Pinpoint the cell where the given text exists, returning its [x, y] midpoint coordinate. 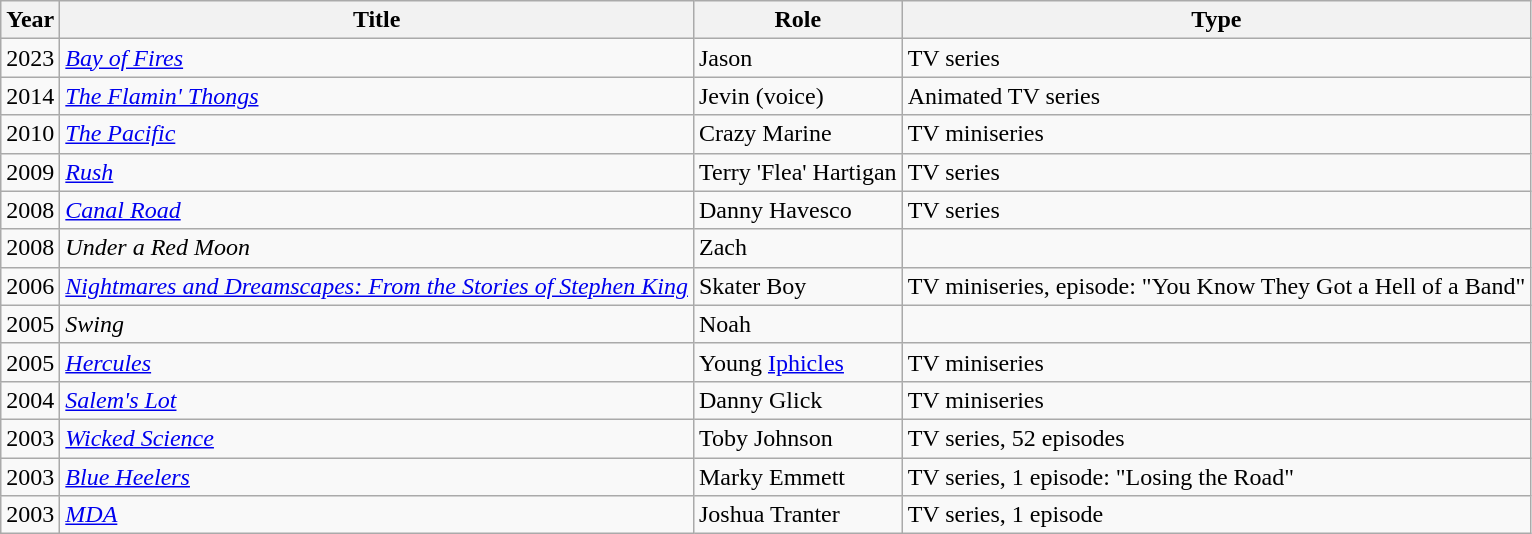
Joshua Tranter [798, 515]
Toby Johnson [798, 438]
Zach [798, 248]
Skater Boy [798, 286]
2023 [30, 58]
Nightmares and Dreamscapes: From the Stories of Stephen King [377, 286]
2010 [30, 134]
Danny Glick [798, 400]
Jason [798, 58]
Blue Heelers [377, 477]
Year [30, 20]
Noah [798, 324]
2009 [30, 172]
The Pacific [377, 134]
Danny Havesco [798, 210]
Under a Red Moon [377, 248]
Swing [377, 324]
Rush [377, 172]
Young Iphicles [798, 362]
Type [1216, 20]
Role [798, 20]
Bay of Fires [377, 58]
TV series, 52 episodes [1216, 438]
Marky Emmett [798, 477]
2014 [30, 96]
Terry 'Flea' Hartigan [798, 172]
Canal Road [377, 210]
2006 [30, 286]
MDA [377, 515]
Salem's Lot [377, 400]
TV series, 1 episode: "Losing the Road" [1216, 477]
Crazy Marine [798, 134]
Hercules [377, 362]
Title [377, 20]
TV miniseries, episode: "You Know They Got a Hell of a Band" [1216, 286]
The Flamin' Thongs [377, 96]
Wicked Science [377, 438]
Jevin (voice) [798, 96]
Animated TV series [1216, 96]
TV series, 1 episode [1216, 515]
2004 [30, 400]
